Locate the cell with the specified text and output its [X, Y] center coordinate. 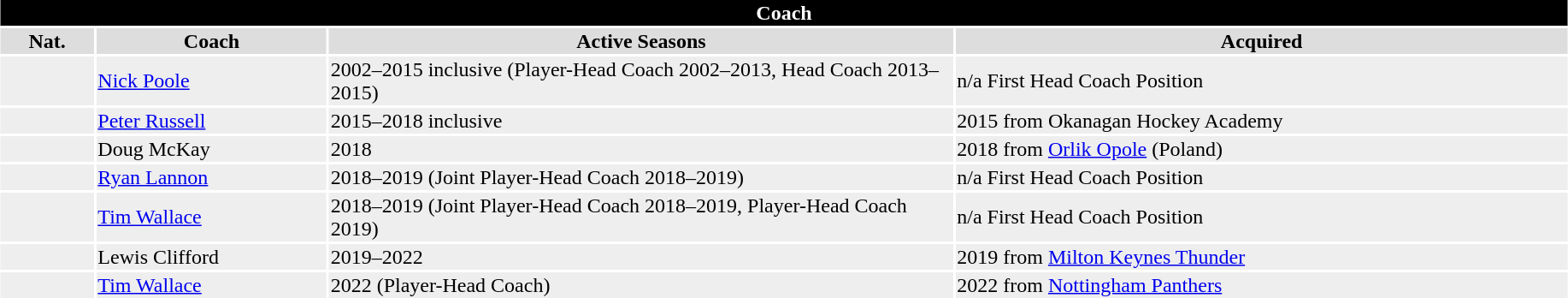
2015 from Okanagan Hockey Academy [1262, 121]
2018–2019 (Joint Player-Head Coach 2018–2019) [641, 177]
2018–2019 (Joint Player-Head Coach 2018–2019, Player-Head Coach 2019) [641, 218]
2015–2018 inclusive [641, 121]
2019 from Milton Keynes Thunder [1262, 257]
Lewis Clifford [212, 257]
2019–2022 [641, 257]
Active Seasons [641, 41]
2002–2015 inclusive (Player-Head Coach 2002–2013, Head Coach 2013–2015) [641, 80]
Nat. [46, 41]
2022 from Nottingham Panthers [1262, 285]
2022 (Player-Head Coach) [641, 285]
Acquired [1262, 41]
Doug McKay [212, 149]
2018 from Orlik Opole (Poland) [1262, 149]
2018 [641, 149]
Nick Poole [212, 80]
Ryan Lannon [212, 177]
Peter Russell [212, 121]
